Find where the given text appears and provide that cell's center as [x, y] coordinate. 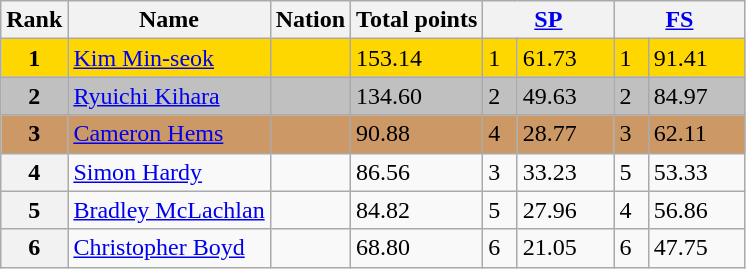
27.96 [566, 210]
84.97 [696, 96]
90.88 [417, 134]
Bradley McLachlan [169, 210]
134.60 [417, 96]
Total points [417, 20]
153.14 [417, 58]
84.82 [417, 210]
91.41 [696, 58]
Nation [310, 20]
Christopher Boyd [169, 248]
61.73 [566, 58]
SP [548, 20]
33.23 [566, 172]
Simon Hardy [169, 172]
21.05 [566, 248]
Cameron Hems [169, 134]
47.75 [696, 248]
Rank [34, 20]
Name [169, 20]
FS [680, 20]
53.33 [696, 172]
68.80 [417, 248]
86.56 [417, 172]
28.77 [566, 134]
62.11 [696, 134]
49.63 [566, 96]
Kim Min-seok [169, 58]
56.86 [696, 210]
Ryuichi Kihara [169, 96]
